Search for the cell housing the specified text and yield its [x, y] center coordinate. 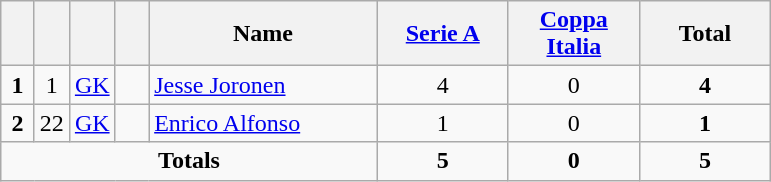
Total [704, 34]
Totals [189, 161]
Serie A [442, 34]
Name [264, 34]
22 [52, 123]
Enrico Alfonso [264, 123]
Jesse Joronen [264, 85]
2 [18, 123]
Coppa Italia [574, 34]
